Provide the [X, Y] coordinate of the cell's center where the given text is located.  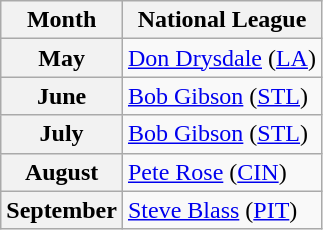
Pete Rose (CIN) [222, 172]
Steve Blass (PIT) [222, 210]
July [62, 134]
June [62, 96]
Month [62, 20]
National League [222, 20]
August [62, 172]
September [62, 210]
Don Drysdale (LA) [222, 58]
May [62, 58]
